Extract the [x, y] coordinate from the center of the cell holding the provided text.  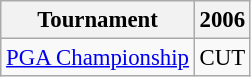
Tournament [98, 20]
PGA Championship [98, 58]
2006 [222, 20]
CUT [222, 58]
